From the cell containing the given text, extract its center point as [x, y] coordinate. 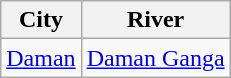
City [41, 20]
River [156, 20]
Daman Ganga [156, 58]
Daman [41, 58]
